Determine the (X, Y) coordinate at the center of the cell enclosing the given text.  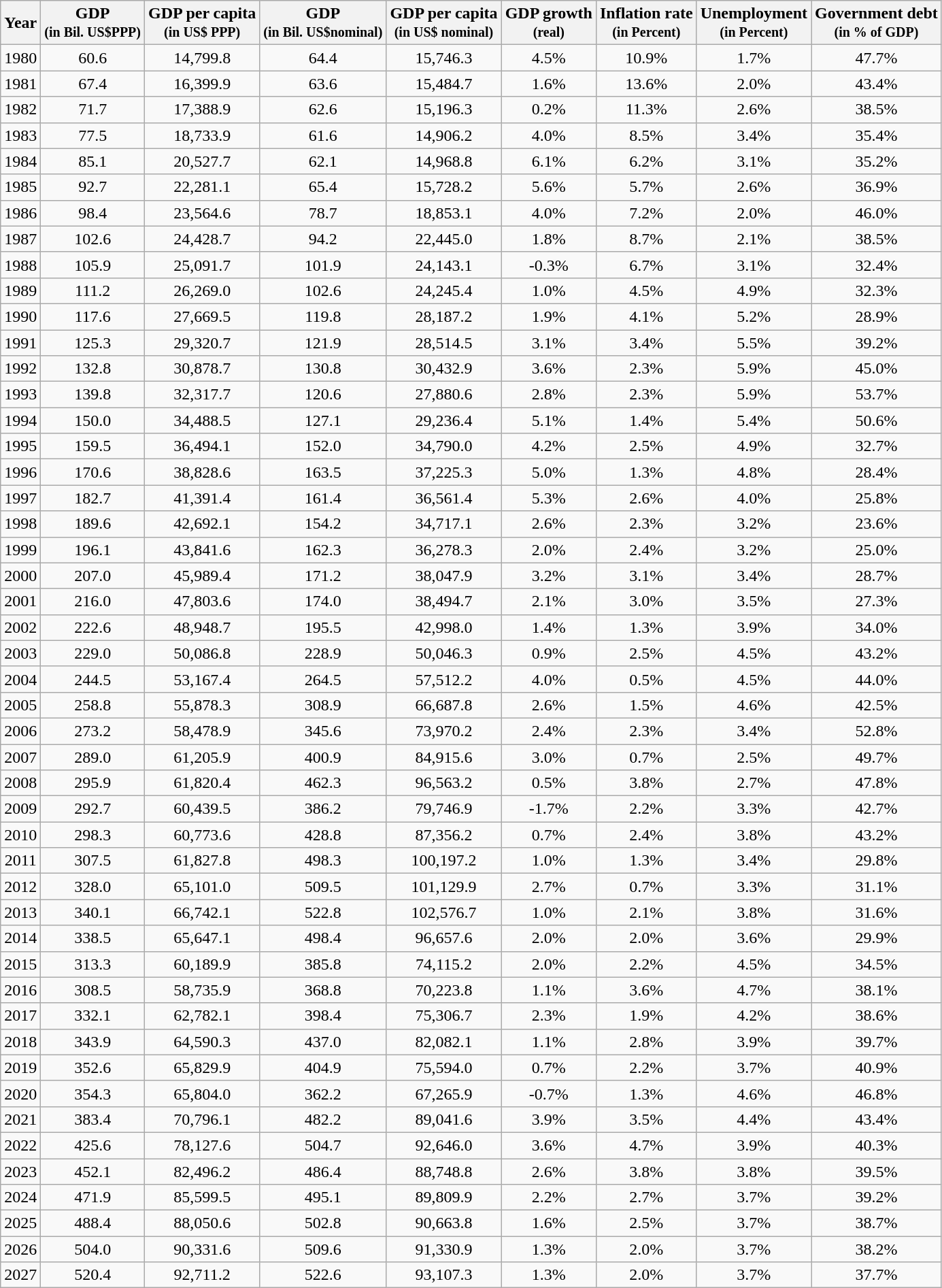
67.4 (92, 84)
87,356.2 (443, 835)
38.2% (877, 1249)
73,970.2 (443, 731)
117.6 (92, 316)
58,735.9 (203, 990)
25,091.7 (203, 265)
2026 (20, 1249)
1992 (20, 369)
15,196.3 (443, 110)
1984 (20, 161)
15,746.3 (443, 58)
65.4 (323, 187)
67,265.9 (443, 1093)
2002 (20, 627)
52.8% (877, 731)
66,687.8 (443, 705)
2018 (20, 1042)
17,388.9 (203, 110)
5.6% (548, 187)
163.5 (323, 472)
125.3 (92, 342)
28.4% (877, 472)
162.3 (323, 550)
90,331.6 (203, 1249)
60.6 (92, 58)
1986 (20, 213)
452.1 (92, 1171)
7.2% (646, 213)
50.6% (877, 420)
25.0% (877, 550)
170.6 (92, 472)
37.7% (877, 1275)
23.6% (877, 524)
31.6% (877, 912)
38,494.7 (443, 601)
2009 (20, 809)
398.4 (323, 1016)
102,576.7 (443, 912)
2012 (20, 887)
27,880.6 (443, 395)
94.2 (323, 239)
48,948.7 (203, 627)
120.6 (323, 395)
38,047.9 (443, 576)
75,594.0 (443, 1068)
520.4 (92, 1275)
362.2 (323, 1093)
509.6 (323, 1249)
154.2 (323, 524)
216.0 (92, 601)
45.0% (877, 369)
11.3% (646, 110)
425.6 (92, 1145)
22,445.0 (443, 239)
24,245.4 (443, 291)
308.5 (92, 990)
1993 (20, 395)
182.7 (92, 498)
49.7% (877, 757)
78,127.6 (203, 1145)
57,512.2 (443, 679)
105.9 (92, 265)
471.9 (92, 1198)
25.8% (877, 498)
4.1% (646, 316)
58,478.9 (203, 731)
5.0% (548, 472)
42.5% (877, 705)
66,742.1 (203, 912)
222.6 (92, 627)
498.4 (323, 938)
130.8 (323, 369)
264.5 (323, 679)
1989 (20, 291)
29.9% (877, 938)
5.5% (754, 342)
29.8% (877, 861)
111.2 (92, 291)
2007 (20, 757)
70,223.8 (443, 990)
308.9 (323, 705)
91,330.9 (443, 1249)
24,428.7 (203, 239)
2024 (20, 1198)
Inflation rate(in Percent) (646, 23)
228.9 (323, 653)
5.1% (548, 420)
1982 (20, 110)
27,669.5 (203, 316)
53.7% (877, 395)
258.8 (92, 705)
Unemployment(in Percent) (754, 23)
139.8 (92, 395)
89,809.9 (443, 1198)
174.0 (323, 601)
2003 (20, 653)
38,828.6 (203, 472)
2025 (20, 1223)
50,046.3 (443, 653)
307.5 (92, 861)
30,432.9 (443, 369)
50,086.8 (203, 653)
1988 (20, 265)
92.7 (92, 187)
171.2 (323, 576)
42,998.0 (443, 627)
4.8% (754, 472)
96,563.2 (443, 783)
1994 (20, 420)
18,733.9 (203, 135)
482.2 (323, 1119)
289.0 (92, 757)
40.9% (877, 1068)
498.3 (323, 861)
45,989.4 (203, 576)
79,746.9 (443, 809)
34.5% (877, 964)
62.6 (323, 110)
31.1% (877, 887)
78.7 (323, 213)
127.1 (323, 420)
20,527.7 (203, 161)
28.9% (877, 316)
313.3 (92, 964)
345.6 (323, 731)
28,514.5 (443, 342)
189.6 (92, 524)
64.4 (323, 58)
16,399.9 (203, 84)
GDP(in Bil. US$PPP) (92, 23)
462.3 (323, 783)
71.7 (92, 110)
2015 (20, 964)
386.2 (323, 809)
207.0 (92, 576)
6.1% (548, 161)
0.2% (548, 110)
Year (20, 23)
5.7% (646, 187)
328.0 (92, 887)
2013 (20, 912)
42,692.1 (203, 524)
522.6 (323, 1275)
495.1 (323, 1198)
504.7 (323, 1145)
65,804.0 (203, 1093)
119.8 (323, 316)
2016 (20, 990)
404.9 (323, 1068)
93,107.3 (443, 1275)
14,799.8 (203, 58)
150.0 (92, 420)
46.0% (877, 213)
37,225.3 (443, 472)
2001 (20, 601)
121.9 (323, 342)
161.4 (323, 498)
41,391.4 (203, 498)
38.7% (877, 1223)
292.7 (92, 809)
47.7% (877, 58)
10.9% (646, 58)
1.7% (754, 58)
2010 (20, 835)
40.3% (877, 1145)
90,663.8 (443, 1223)
60,773.6 (203, 835)
352.6 (92, 1068)
14,906.2 (443, 135)
34.0% (877, 627)
1985 (20, 187)
26,269.0 (203, 291)
-1.7% (548, 809)
27.3% (877, 601)
88,050.6 (203, 1223)
60,189.9 (203, 964)
273.2 (92, 731)
96,657.6 (443, 938)
437.0 (323, 1042)
2027 (20, 1275)
2017 (20, 1016)
75,306.7 (443, 1016)
89,041.6 (443, 1119)
77.5 (92, 135)
5.3% (548, 498)
46.8% (877, 1093)
4.4% (754, 1119)
244.5 (92, 679)
47.8% (877, 783)
64,590.3 (203, 1042)
44.0% (877, 679)
486.4 (323, 1171)
2020 (20, 1093)
38.1% (877, 990)
42.7% (877, 809)
92,646.0 (443, 1145)
GDP growth(real) (548, 23)
2006 (20, 731)
GDP per capita(in US$ PPP) (203, 23)
62,782.1 (203, 1016)
63.6 (323, 84)
2008 (20, 783)
383.4 (92, 1119)
15,484.7 (443, 84)
70,796.1 (203, 1119)
340.1 (92, 912)
502.8 (323, 1223)
34,717.1 (443, 524)
1980 (20, 58)
61,205.9 (203, 757)
1997 (20, 498)
23,564.6 (203, 213)
332.1 (92, 1016)
30,878.7 (203, 369)
2021 (20, 1119)
2014 (20, 938)
47,803.6 (203, 601)
65,647.1 (203, 938)
36,494.1 (203, 446)
35.2% (877, 161)
1981 (20, 84)
84,915.6 (443, 757)
428.8 (323, 835)
8.5% (646, 135)
1.8% (548, 239)
-0.7% (548, 1093)
1996 (20, 472)
82,496.2 (203, 1171)
85,599.5 (203, 1198)
2011 (20, 861)
61,827.8 (203, 861)
343.9 (92, 1042)
2022 (20, 1145)
Government debt(in % of GDP) (877, 23)
35.4% (877, 135)
354.3 (92, 1093)
53,167.4 (203, 679)
2005 (20, 705)
34,488.5 (203, 420)
GDP(in Bil. US$nominal) (323, 23)
14,968.8 (443, 161)
85.1 (92, 161)
152.0 (323, 446)
29,320.7 (203, 342)
38.6% (877, 1016)
65,829.9 (203, 1068)
1990 (20, 316)
195.5 (323, 627)
1999 (20, 550)
22,281.1 (203, 187)
488.4 (92, 1223)
32.4% (877, 265)
1.5% (646, 705)
6.7% (646, 265)
39.5% (877, 1171)
385.8 (323, 964)
32.3% (877, 291)
62.1 (323, 161)
338.5 (92, 938)
295.9 (92, 783)
298.3 (92, 835)
60,439.5 (203, 809)
1987 (20, 239)
132.8 (92, 369)
1995 (20, 446)
34,790.0 (443, 446)
196.1 (92, 550)
32,317.7 (203, 395)
36,561.4 (443, 498)
8.7% (646, 239)
92,711.2 (203, 1275)
229.0 (92, 653)
15,728.2 (443, 187)
1991 (20, 342)
82,082.1 (443, 1042)
36.9% (877, 187)
0.9% (548, 653)
2000 (20, 576)
28,187.2 (443, 316)
2004 (20, 679)
509.5 (323, 887)
74,115.2 (443, 964)
101,129.9 (443, 887)
101.9 (323, 265)
55,878.3 (203, 705)
2023 (20, 1171)
400.9 (323, 757)
61,820.4 (203, 783)
2019 (20, 1068)
5.2% (754, 316)
32.7% (877, 446)
39.7% (877, 1042)
100,197.2 (443, 861)
GDP per capita(in US$ nominal) (443, 23)
29,236.4 (443, 420)
-0.3% (548, 265)
24,143.1 (443, 265)
65,101.0 (203, 887)
368.8 (323, 990)
28.7% (877, 576)
88,748.8 (443, 1171)
5.4% (754, 420)
18,853.1 (443, 213)
36,278.3 (443, 550)
504.0 (92, 1249)
1983 (20, 135)
1998 (20, 524)
6.2% (646, 161)
159.5 (92, 446)
43,841.6 (203, 550)
98.4 (92, 213)
61.6 (323, 135)
13.6% (646, 84)
522.8 (323, 912)
